Return (X, Y) of the center of cell containing provided text 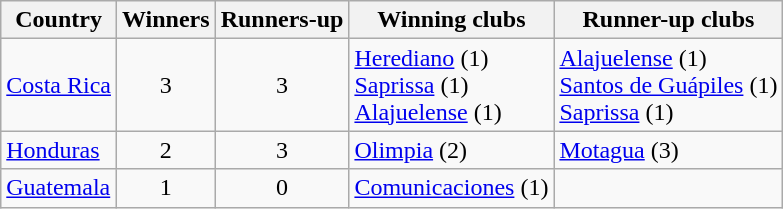
0 (282, 188)
Winning clubs (452, 20)
1 (166, 188)
Comunicaciones (1) (452, 188)
Runner-up clubs (668, 20)
Honduras (59, 150)
2 (166, 150)
Costa Rica (59, 85)
Alajuelense (1)Santos de Guápiles (1) Saprissa (1) (668, 85)
Winners (166, 20)
Guatemala (59, 188)
Runners-up (282, 20)
Country (59, 20)
Herediano (1)Saprissa (1)Alajuelense (1) (452, 85)
Motagua (3) (668, 150)
Olimpia (2) (452, 150)
